Extract the (X, Y) coordinate from the center of the cell holding the provided text.  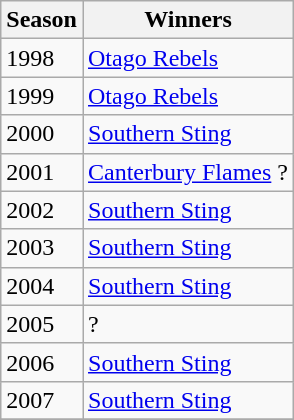
2007 (42, 400)
2002 (42, 210)
Canterbury Flames ? (188, 172)
2001 (42, 172)
2003 (42, 248)
2004 (42, 286)
Season (42, 20)
2000 (42, 134)
? (188, 324)
2005 (42, 324)
2006 (42, 362)
1999 (42, 96)
Winners (188, 20)
1998 (42, 58)
